Capture the cell that displays the provided text and extract its (X, Y) central coordinate. 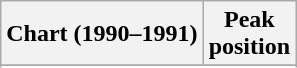
Peakposition (249, 34)
Chart (1990–1991) (102, 34)
